Find where the given text appears and provide that cell's center as (x, y) coordinate. 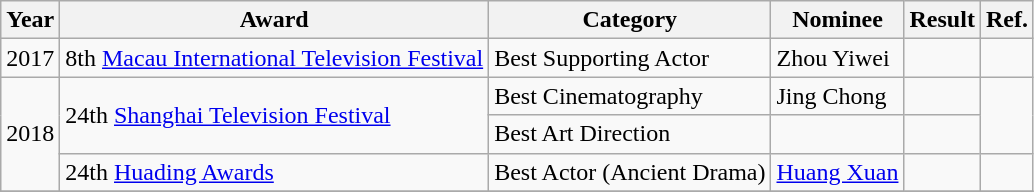
Year (30, 20)
Award (274, 20)
Best Supporting Actor (630, 58)
Best Actor (Ancient Drama) (630, 172)
Huang Xuan (838, 172)
Best Cinematography (630, 96)
24th Shanghai Television Festival (274, 115)
Best Art Direction (630, 134)
Zhou Yiwei (838, 58)
Jing Chong (838, 96)
2017 (30, 58)
Category (630, 20)
8th Macau International Television Festival (274, 58)
Ref. (1006, 20)
Result (942, 20)
2018 (30, 134)
24th Huading Awards (274, 172)
Nominee (838, 20)
